Determine the (X, Y) coordinate at the center of the cell enclosing the given text.  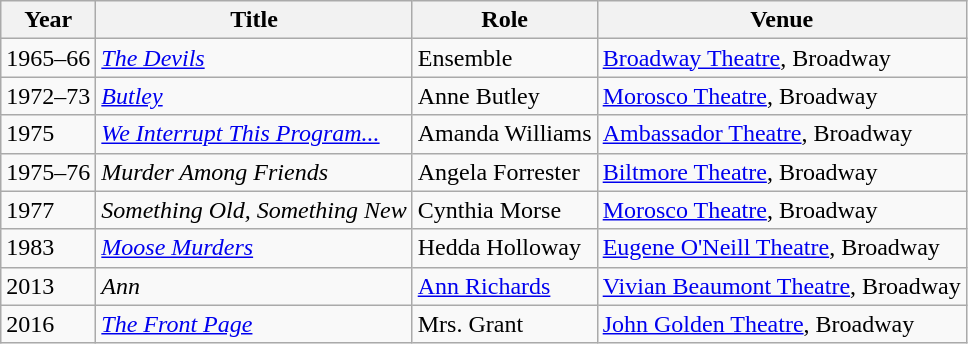
Amanda Williams (504, 134)
Mrs. Grant (504, 324)
Angela Forrester (504, 172)
Ann Richards (504, 286)
2016 (48, 324)
Biltmore Theatre, Broadway (782, 172)
1975 (48, 134)
Anne Butley (504, 96)
Role (504, 20)
John Golden Theatre, Broadway (782, 324)
1972–73 (48, 96)
Broadway Theatre, Broadway (782, 58)
Venue (782, 20)
Eugene O'Neill Theatre, Broadway (782, 248)
Ambassador Theatre, Broadway (782, 134)
Ann (254, 286)
2013 (48, 286)
1983 (48, 248)
Moose Murders (254, 248)
Something Old, Something New (254, 210)
Cynthia Morse (504, 210)
1975–76 (48, 172)
Vivian Beaumont Theatre, Broadway (782, 286)
The Front Page (254, 324)
Hedda Holloway (504, 248)
Title (254, 20)
The Devils (254, 58)
Ensemble (504, 58)
We Interrupt This Program... (254, 134)
1965–66 (48, 58)
Butley (254, 96)
Year (48, 20)
Murder Among Friends (254, 172)
1977 (48, 210)
